Search for the cell housing the specified text and yield its (x, y) center coordinate. 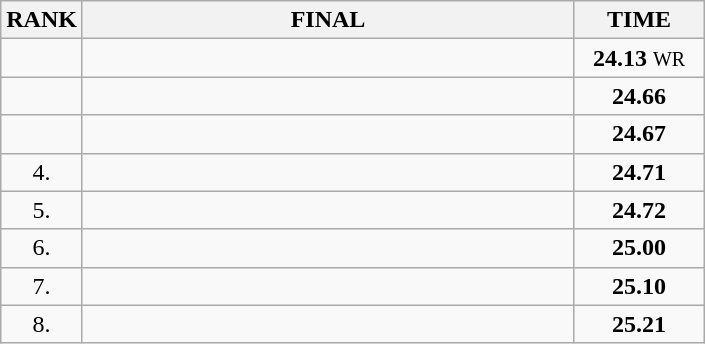
25.10 (640, 286)
8. (42, 324)
25.21 (640, 324)
7. (42, 286)
25.00 (640, 248)
TIME (640, 20)
4. (42, 172)
RANK (42, 20)
24.67 (640, 134)
6. (42, 248)
24.71 (640, 172)
24.66 (640, 96)
FINAL (328, 20)
24.13 WR (640, 58)
24.72 (640, 210)
5. (42, 210)
